Pinpoint the cell where the given text exists, returning its (X, Y) midpoint coordinate. 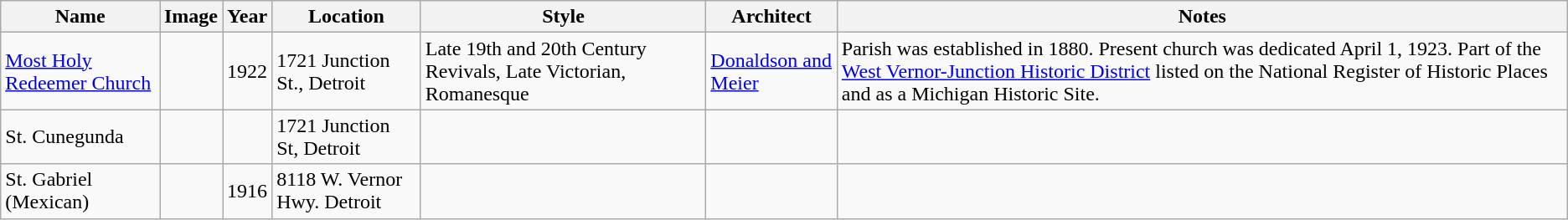
Notes (1202, 17)
Architect (772, 17)
Most Holy Redeemer Church (80, 71)
Name (80, 17)
1721 Junction St, Detroit (347, 137)
Style (563, 17)
1916 (248, 191)
Year (248, 17)
St. Cunegunda (80, 137)
8118 W. Vernor Hwy. Detroit (347, 191)
1721 Junction St., Detroit (347, 71)
Donaldson and Meier (772, 71)
Image (191, 17)
1922 (248, 71)
St. Gabriel (Mexican) (80, 191)
Late 19th and 20th Century Revivals, Late Victorian, Romanesque (563, 71)
Location (347, 17)
